Find where the given text appears and provide that cell's center as (X, Y) coordinate. 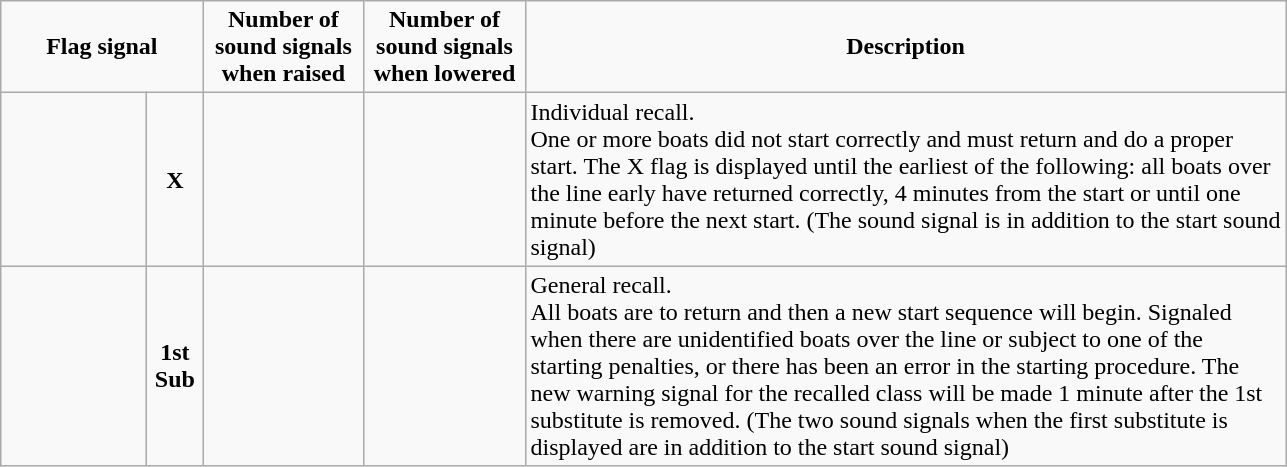
X (175, 180)
Description (906, 47)
Flag signal (102, 47)
Number of sound signals when raised (284, 47)
1st Sub (175, 366)
Number of sound signals when lowered (444, 47)
